For the text-containing cell, return its midpoint in [X, Y] coordinate format. 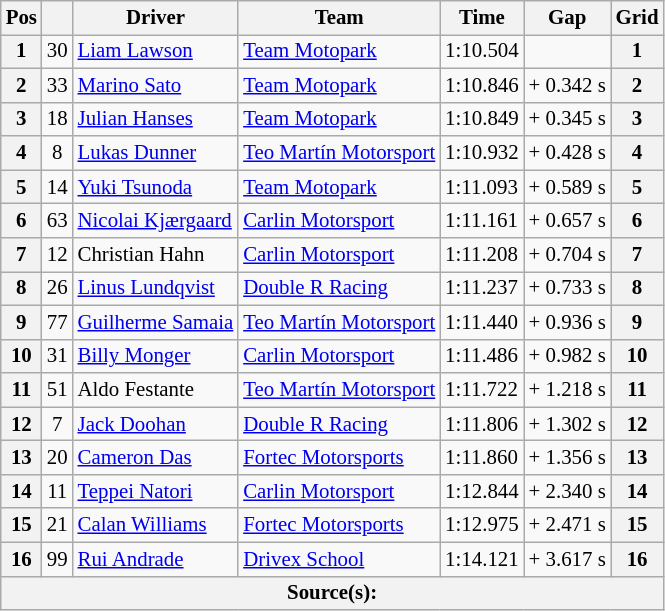
+ 2.340 s [568, 491]
+ 0.657 s [568, 221]
77 [58, 322]
+ 1.302 s [568, 424]
+ 0.936 s [568, 322]
Christian Hahn [156, 255]
1:11.093 [482, 187]
Aldo Festante [156, 390]
Team [339, 18]
+ 0.982 s [568, 356]
1:11.806 [482, 424]
1:11.208 [482, 255]
1:10.849 [482, 119]
Rui Andrade [156, 559]
1:10.504 [482, 51]
Linus Lundqvist [156, 288]
Grid [638, 18]
Guilherme Samaia [156, 322]
+ 0.345 s [568, 119]
Julian Hanses [156, 119]
1:12.844 [482, 491]
1:12.975 [482, 525]
1:11.440 [482, 322]
+ 0.428 s [568, 153]
Teppei Natori [156, 491]
Nicolai Kjærgaard [156, 221]
+ 0.733 s [568, 288]
+ 0.342 s [568, 85]
+ 0.589 s [568, 187]
1:11.161 [482, 221]
1:14.121 [482, 559]
1:10.846 [482, 85]
Drivex School [339, 559]
26 [58, 288]
+ 1.218 s [568, 390]
18 [58, 119]
99 [58, 559]
Jack Doohan [156, 424]
33 [58, 85]
Liam Lawson [156, 51]
Calan Williams [156, 525]
Source(s): [332, 593]
+ 1.356 s [568, 458]
Billy Monger [156, 356]
+ 2.471 s [568, 525]
Cameron Das [156, 458]
Gap [568, 18]
20 [58, 458]
31 [58, 356]
1:11.486 [482, 356]
21 [58, 525]
Marino Sato [156, 85]
63 [58, 221]
1:11.722 [482, 390]
1:11.237 [482, 288]
+ 3.617 s [568, 559]
Driver [156, 18]
Lukas Dunner [156, 153]
Time [482, 18]
1:11.860 [482, 458]
+ 0.704 s [568, 255]
51 [58, 390]
Yuki Tsunoda [156, 187]
1:10.932 [482, 153]
30 [58, 51]
Pos [22, 18]
